Scan for the cell matching the given text and deliver its [x, y] coordinate at center. 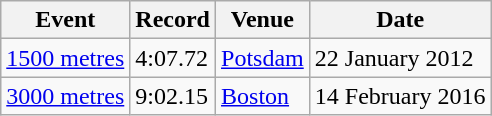
4:07.72 [173, 58]
Boston [263, 96]
9:02.15 [173, 96]
14 February 2016 [400, 96]
Date [400, 20]
Venue [263, 20]
3000 metres [66, 96]
Potsdam [263, 58]
1500 metres [66, 58]
Event [66, 20]
22 January 2012 [400, 58]
Record [173, 20]
